From the cell containing the given text, extract its center point as (X, Y) coordinate. 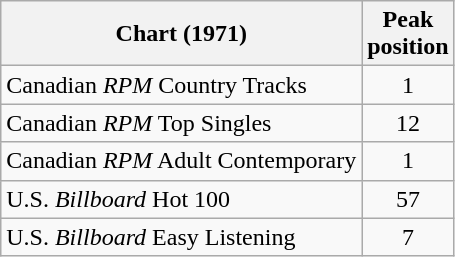
Canadian RPM Adult Contemporary (182, 161)
Canadian RPM Country Tracks (182, 85)
Peakposition (408, 34)
12 (408, 123)
U.S. Billboard Easy Listening (182, 237)
57 (408, 199)
Canadian RPM Top Singles (182, 123)
Chart (1971) (182, 34)
7 (408, 237)
U.S. Billboard Hot 100 (182, 199)
